Locate the cell with the specified text and output its [x, y] center coordinate. 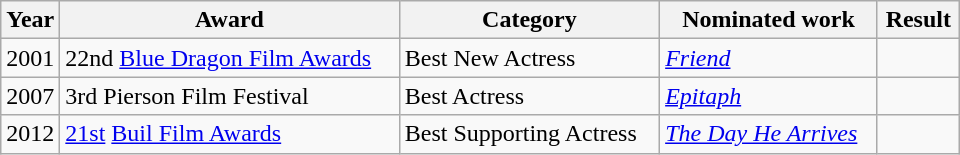
22nd Blue Dragon Film Awards [230, 58]
Best New Actress [529, 58]
21st Buil Film Awards [230, 134]
3rd Pierson Film Festival [230, 96]
2007 [30, 96]
Best Actress [529, 96]
2012 [30, 134]
Nominated work [769, 20]
Epitaph [769, 96]
Best Supporting Actress [529, 134]
Award [230, 20]
Friend [769, 58]
The Day He Arrives [769, 134]
2001 [30, 58]
Result [918, 20]
Category [529, 20]
Year [30, 20]
